For the text-containing cell, return its midpoint in [X, Y] coordinate format. 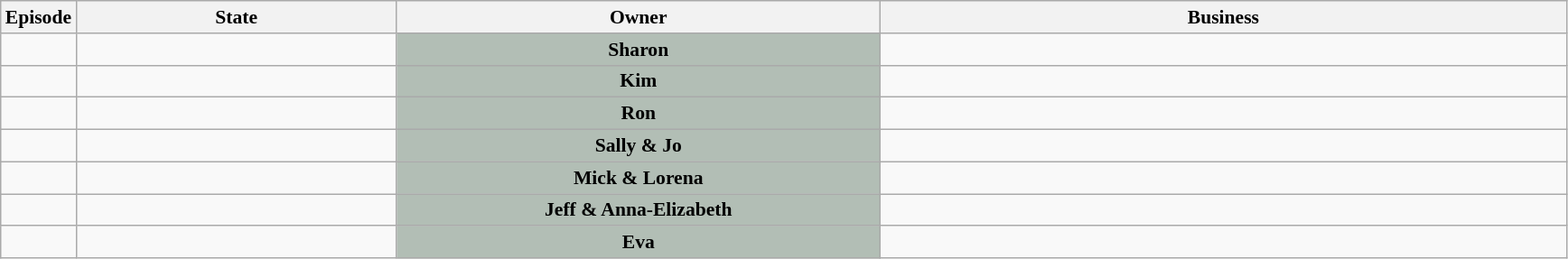
Owner [638, 17]
Mick & Lorena [638, 178]
Jeff & Anna-Elizabeth [638, 210]
Sharon [638, 50]
Ron [638, 114]
Episode [38, 17]
State [237, 17]
Sally & Jo [638, 146]
Eva [638, 243]
Kim [638, 81]
Business [1223, 17]
